Scan for the cell matching the given text and deliver its (X, Y) coordinate at center. 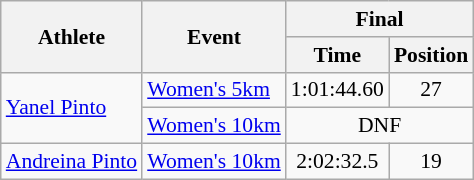
Yanel Pinto (72, 108)
Position (431, 55)
DNF (380, 126)
Time (338, 55)
27 (431, 90)
2:02:32.5 (338, 162)
Andreina Pinto (72, 162)
Event (214, 36)
Women's 5km (214, 90)
1:01:44.60 (338, 90)
Final (380, 19)
Athlete (72, 36)
19 (431, 162)
